Detect which cell encompasses the target text, then output its (X, Y) center coordinate. 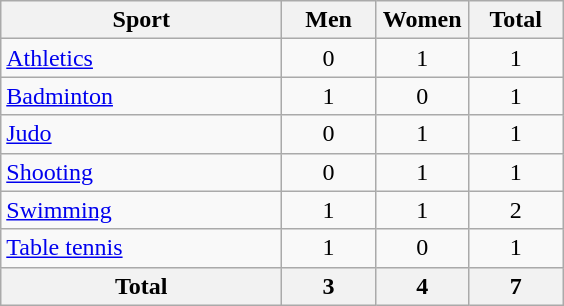
Sport (142, 20)
4 (422, 286)
Table tennis (142, 248)
3 (329, 286)
7 (516, 286)
Men (329, 20)
Judo (142, 134)
Badminton (142, 96)
Shooting (142, 172)
Women (422, 20)
Swimming (142, 210)
Athletics (142, 58)
2 (516, 210)
